Detect which cell encompasses the target text, then output its (X, Y) center coordinate. 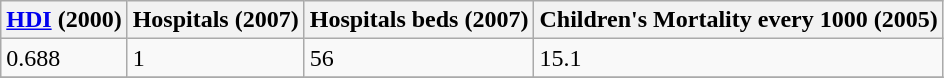
HDI (2000) (64, 20)
Hospitals beds (2007) (419, 20)
1 (216, 58)
0.688 (64, 58)
Children's Mortality every 1000 (2005) (738, 20)
56 (419, 58)
Hospitals (2007) (216, 20)
15.1 (738, 58)
